Capture the cell that displays the provided text and extract its (X, Y) central coordinate. 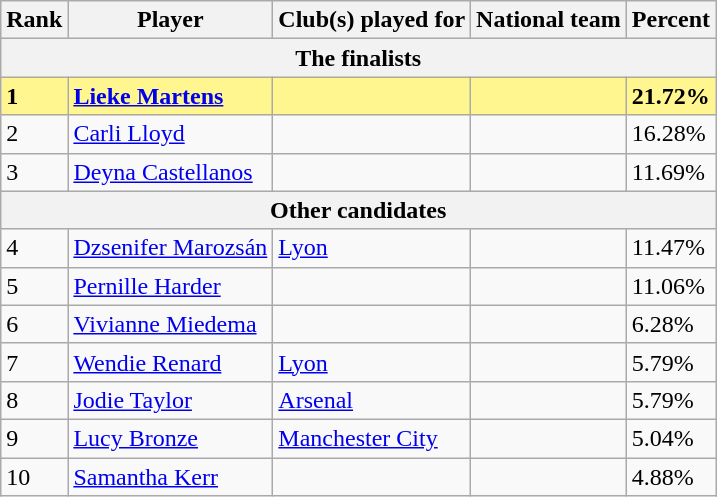
Deyna Castellanos (170, 172)
Vivianne Miedema (170, 324)
5.04% (670, 438)
6.28% (670, 324)
10 (34, 477)
Manchester City (372, 438)
Player (170, 20)
11.69% (670, 172)
1 (34, 96)
9 (34, 438)
National team (549, 20)
Jodie Taylor (170, 400)
Arsenal (372, 400)
4 (34, 248)
Other candidates (358, 210)
Carli Lloyd (170, 134)
5 (34, 286)
3 (34, 172)
Lucy Bronze (170, 438)
Percent (670, 20)
Wendie Renard (170, 362)
2 (34, 134)
Samantha Kerr (170, 477)
16.28% (670, 134)
Pernille Harder (170, 286)
11.47% (670, 248)
4.88% (670, 477)
8 (34, 400)
Club(s) played for (372, 20)
6 (34, 324)
11.06% (670, 286)
21.72% (670, 96)
Dzsenifer Marozsán (170, 248)
Lieke Martens (170, 96)
Rank (34, 20)
7 (34, 362)
The finalists (358, 58)
